Extract the (x, y) coordinate from the center of the cell holding the provided text.  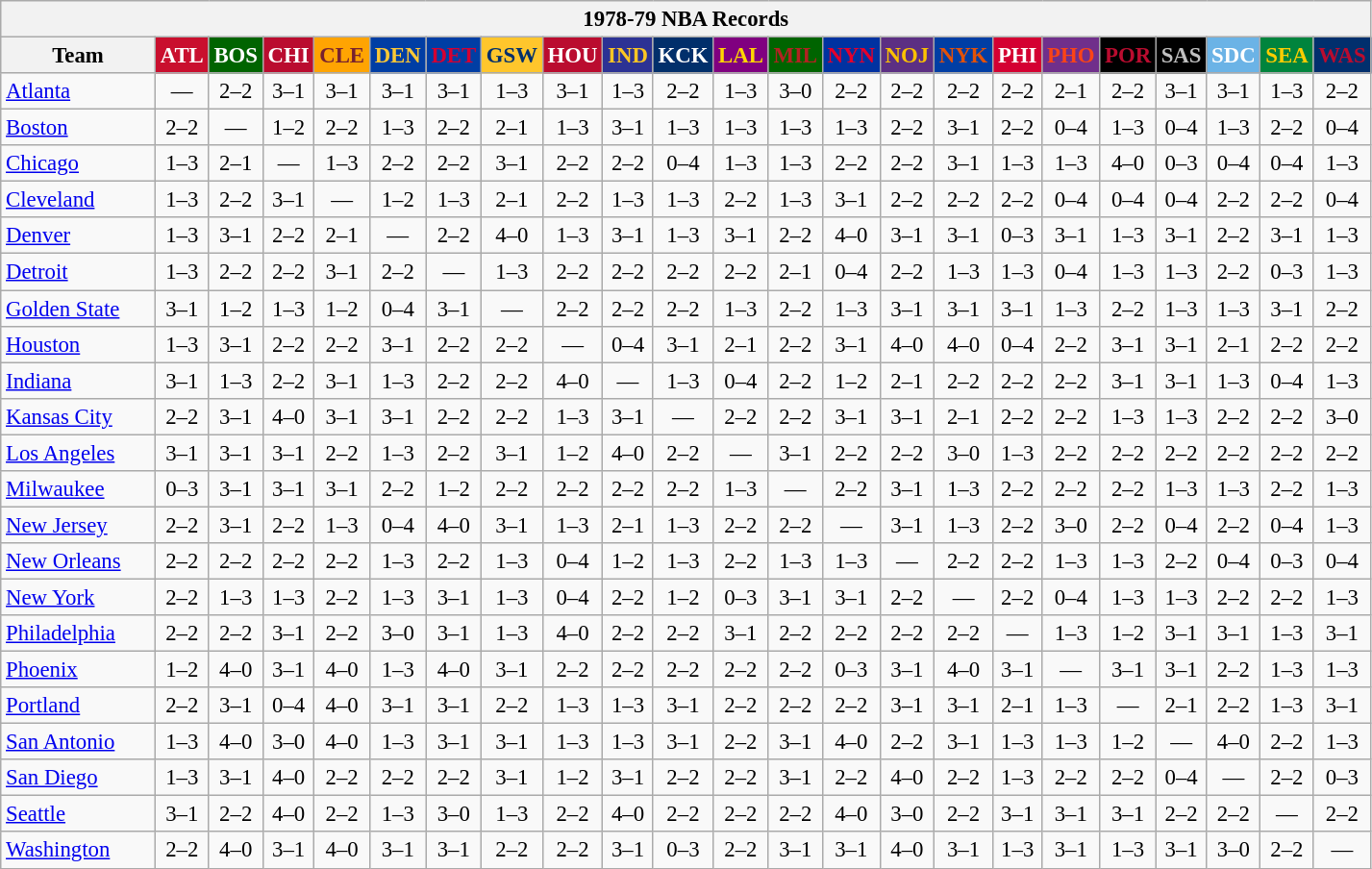
SAS (1181, 56)
SDC (1234, 56)
Portland (79, 706)
San Diego (79, 778)
NOJ (907, 56)
Los Angeles (79, 453)
San Antonio (79, 742)
NYK (963, 56)
Indiana (79, 381)
1978-79 NBA Records (686, 19)
Kansas City (79, 416)
Phoenix (79, 670)
New Jersey (79, 525)
Team (79, 56)
PHO (1071, 56)
Houston (79, 344)
Seattle (79, 814)
Detroit (79, 272)
SEA (1286, 56)
DET (454, 56)
CLE (342, 56)
LAL (740, 56)
WAS (1342, 56)
DEN (398, 56)
MIL (795, 56)
CHI (288, 56)
Golden State (79, 309)
POR (1129, 56)
Boston (79, 128)
HOU (573, 56)
Chicago (79, 163)
New York (79, 597)
Atlanta (79, 91)
NYN (851, 56)
IND (628, 56)
Milwaukee (79, 489)
Cleveland (79, 200)
ATL (182, 56)
Philadelphia (79, 633)
New Orleans (79, 561)
PHI (1017, 56)
Denver (79, 236)
KCK (683, 56)
BOS (236, 56)
GSW (512, 56)
Washington (79, 851)
